Extract the [x, y] coordinate from the center of the cell holding the provided text.  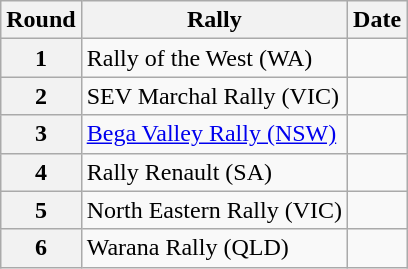
Rally Renault (SA) [214, 172]
2 [41, 96]
Warana Rally (QLD) [214, 248]
3 [41, 134]
Bega Valley Rally (NSW) [214, 134]
Rally [214, 20]
4 [41, 172]
North Eastern Rally (VIC) [214, 210]
Date [378, 20]
1 [41, 58]
Rally of the West (WA) [214, 58]
6 [41, 248]
5 [41, 210]
Round [41, 20]
SEV Marchal Rally (VIC) [214, 96]
